Locate the cell with the specified text and output its (X, Y) center coordinate. 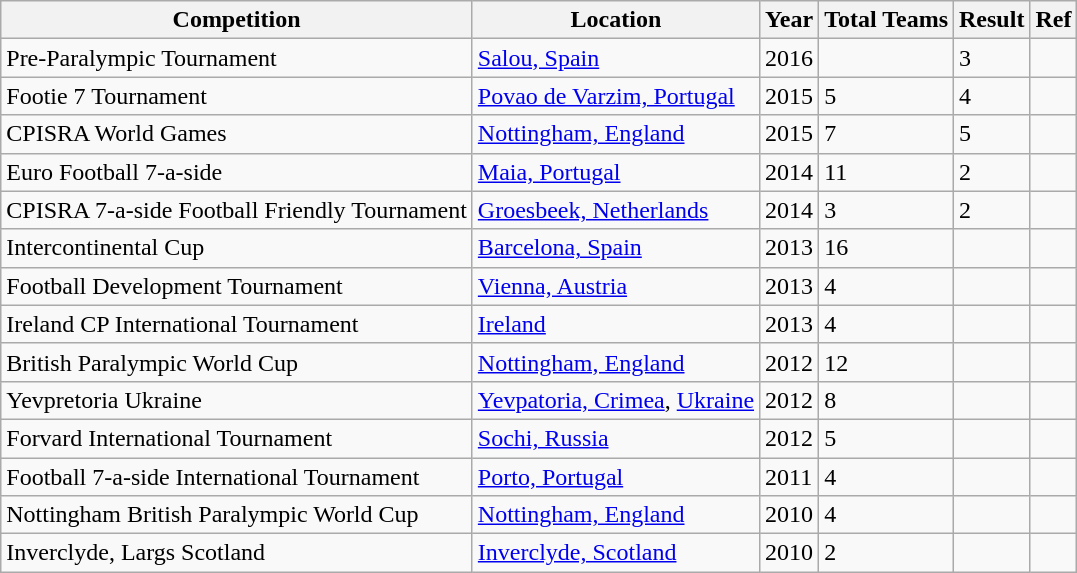
Povao de Varzim, Portugal (616, 96)
Intercontinental Cup (237, 248)
2011 (790, 477)
Yevpatoria, Crimea, Ukraine (616, 400)
Pre-Paralympic Tournament (237, 58)
Ireland (616, 324)
Inverclyde, Scotland (616, 553)
Footie 7 Tournament (237, 96)
Yevpretoria Ukraine (237, 400)
Football Development Tournament (237, 286)
Year (790, 20)
Competition (237, 20)
8 (886, 400)
Ireland CP International Tournament (237, 324)
Inverclyde, Largs Scotland (237, 553)
7 (886, 134)
Forvard International Tournament (237, 438)
Result (992, 20)
Total Teams (886, 20)
Barcelona, Spain (616, 248)
12 (886, 362)
Salou, Spain (616, 58)
Sochi, Russia (616, 438)
Euro Football 7-a-side (237, 172)
Football 7-a-side International Tournament (237, 477)
16 (886, 248)
CPISRA World Games (237, 134)
Nottingham British Paralympic World Cup (237, 515)
Location (616, 20)
2016 (790, 58)
Porto, Portugal (616, 477)
11 (886, 172)
Groesbeek, Netherlands (616, 210)
Vienna, Austria (616, 286)
British Paralympic World Cup (237, 362)
Maia, Portugal (616, 172)
CPISRA 7-a-side Football Friendly Tournament (237, 210)
Ref (1054, 20)
